Locate the cell with the specified text and output its (x, y) center coordinate. 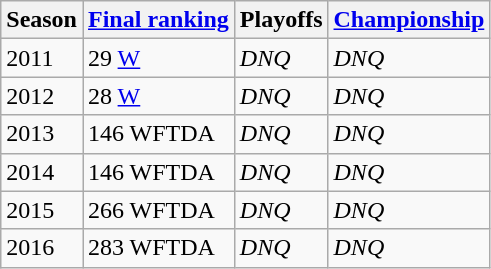
Championship (409, 20)
Final ranking (158, 20)
2013 (42, 134)
28 W (158, 96)
2015 (42, 210)
266 WFTDA (158, 210)
2012 (42, 96)
Playoffs (281, 20)
2011 (42, 58)
Season (42, 20)
29 W (158, 58)
283 WFTDA (158, 248)
2014 (42, 172)
2016 (42, 248)
